For the text-containing cell, return its midpoint in [X, Y] coordinate format. 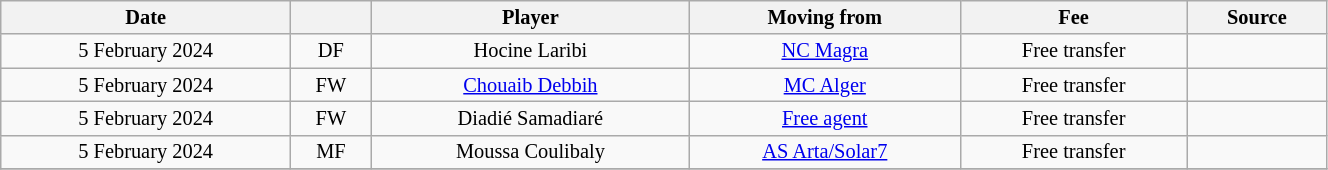
Free agent [826, 118]
NC Magra [826, 51]
Date [146, 17]
Player [530, 17]
Moussa Coulibaly [530, 152]
Hocine Laribi [530, 51]
MC Alger [826, 85]
Moving from [826, 17]
Source [1256, 17]
MF [332, 152]
Chouaib Debbih [530, 85]
Fee [1074, 17]
DF [332, 51]
Diadié Samadiaré [530, 118]
AS Arta/Solar7 [826, 152]
